Pinpoint the cell where the given text exists, returning its (X, Y) midpoint coordinate. 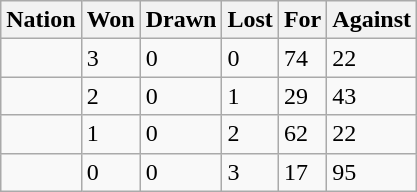
62 (302, 134)
Won (110, 20)
17 (302, 172)
74 (302, 58)
Drawn (181, 20)
43 (372, 96)
95 (372, 172)
Nation (41, 20)
Lost (250, 20)
For (302, 20)
29 (302, 96)
Against (372, 20)
